Identify which cell holds the provided text, then report its [x, y] central coordinate. 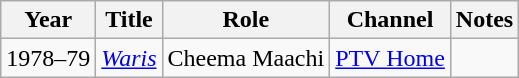
Cheema Maachi [246, 58]
PTV Home [390, 58]
Waris [129, 58]
Role [246, 20]
1978–79 [48, 58]
Title [129, 20]
Year [48, 20]
Notes [484, 20]
Channel [390, 20]
